Locate the cell with the specified text and output its (x, y) center coordinate. 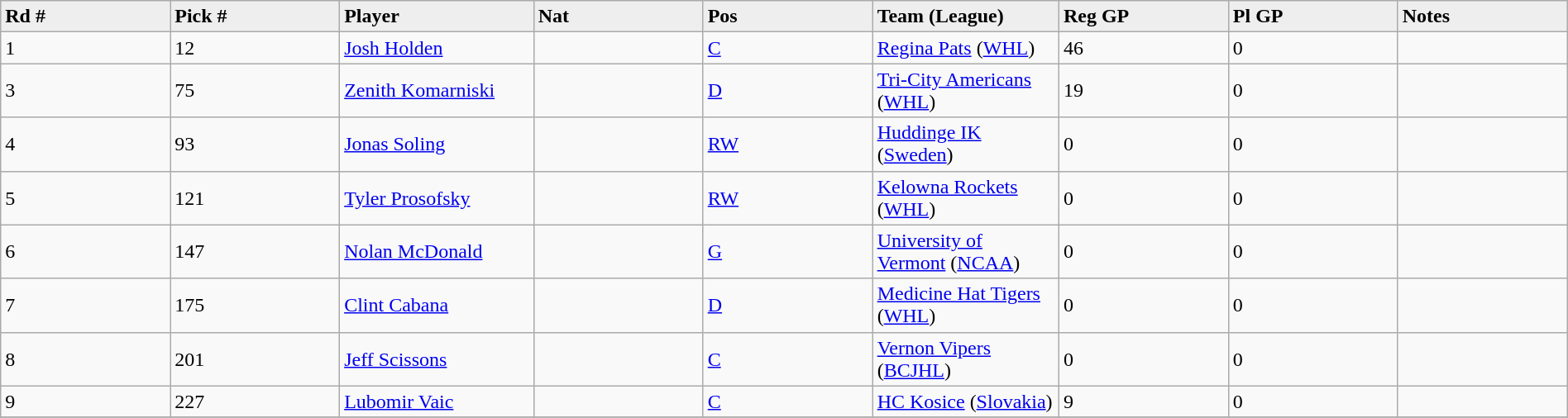
Vernon Vipers (BCJHL) (966, 359)
121 (255, 198)
46 (1143, 48)
1 (86, 48)
19 (1143, 91)
Regina Pats (WHL) (966, 48)
HC Kosice (Slovakia) (966, 401)
Medicine Hat Tigers (WHL) (966, 306)
Pick # (255, 17)
Notes (1482, 17)
Clint Cabana (437, 306)
Tri-City Americans (WHL) (966, 91)
Tyler Prosofsky (437, 198)
University of Vermont (NCAA) (966, 251)
5 (86, 198)
Huddinge IK (Sweden) (966, 144)
Jonas Soling (437, 144)
175 (255, 306)
7 (86, 306)
Pl GP (1313, 17)
4 (86, 144)
Kelowna Rockets (WHL) (966, 198)
Jeff Scissons (437, 359)
93 (255, 144)
8 (86, 359)
Nat (619, 17)
147 (255, 251)
Player (437, 17)
Team (League) (966, 17)
Lubomir Vaic (437, 401)
12 (255, 48)
Zenith Komarniski (437, 91)
G (787, 251)
Nolan McDonald (437, 251)
201 (255, 359)
6 (86, 251)
Pos (787, 17)
Rd # (86, 17)
Josh Holden (437, 48)
Reg GP (1143, 17)
75 (255, 91)
3 (86, 91)
227 (255, 401)
